Pinpoint the cell where the given text exists, returning its [X, Y] midpoint coordinate. 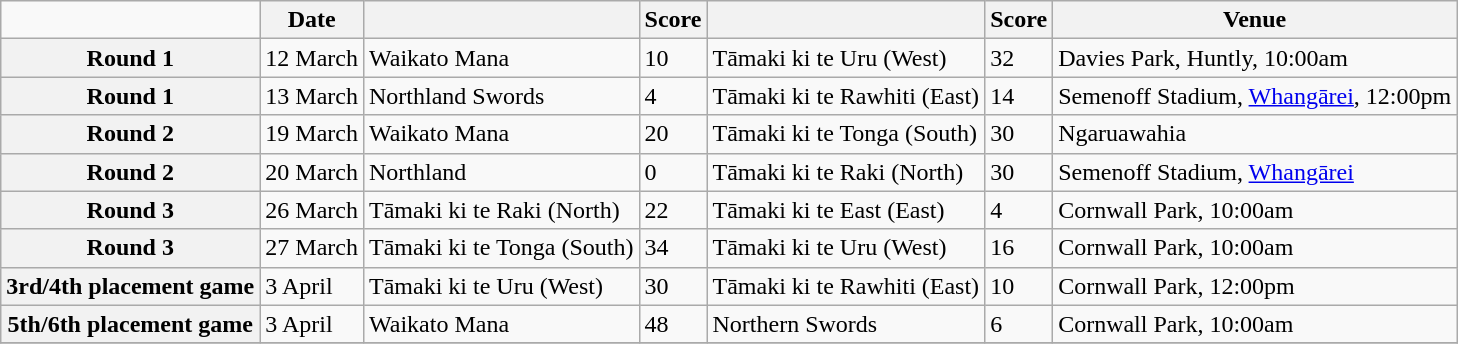
26 March [312, 210]
14 [1019, 96]
34 [673, 248]
19 March [312, 134]
Tāmaki ki te East (East) [846, 210]
Date [312, 20]
16 [1019, 248]
Davies Park, Huntly, 10:00am [1255, 58]
48 [673, 324]
13 March [312, 96]
20 [673, 134]
32 [1019, 58]
Cornwall Park, 12:00pm [1255, 286]
12 March [312, 58]
27 March [312, 248]
3rd/4th placement game [130, 286]
22 [673, 210]
Venue [1255, 20]
0 [673, 172]
Northland Swords [501, 96]
Ngaruawahia [1255, 134]
5th/6th placement game [130, 324]
Semenoff Stadium, Whangārei [1255, 172]
Northland [501, 172]
6 [1019, 324]
Semenoff Stadium, Whangārei, 12:00pm [1255, 96]
20 March [312, 172]
Northern Swords [846, 324]
